Pinpoint the cell where the given text exists, returning its (x, y) midpoint coordinate. 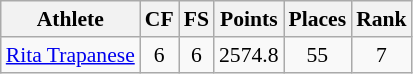
FS (196, 19)
Points (248, 19)
2574.8 (248, 55)
55 (318, 55)
7 (382, 55)
Rank (382, 19)
Places (318, 19)
Athlete (70, 19)
Rita Trapanese (70, 55)
CF (160, 19)
